Locate the cell with the specified text and output its [X, Y] center coordinate. 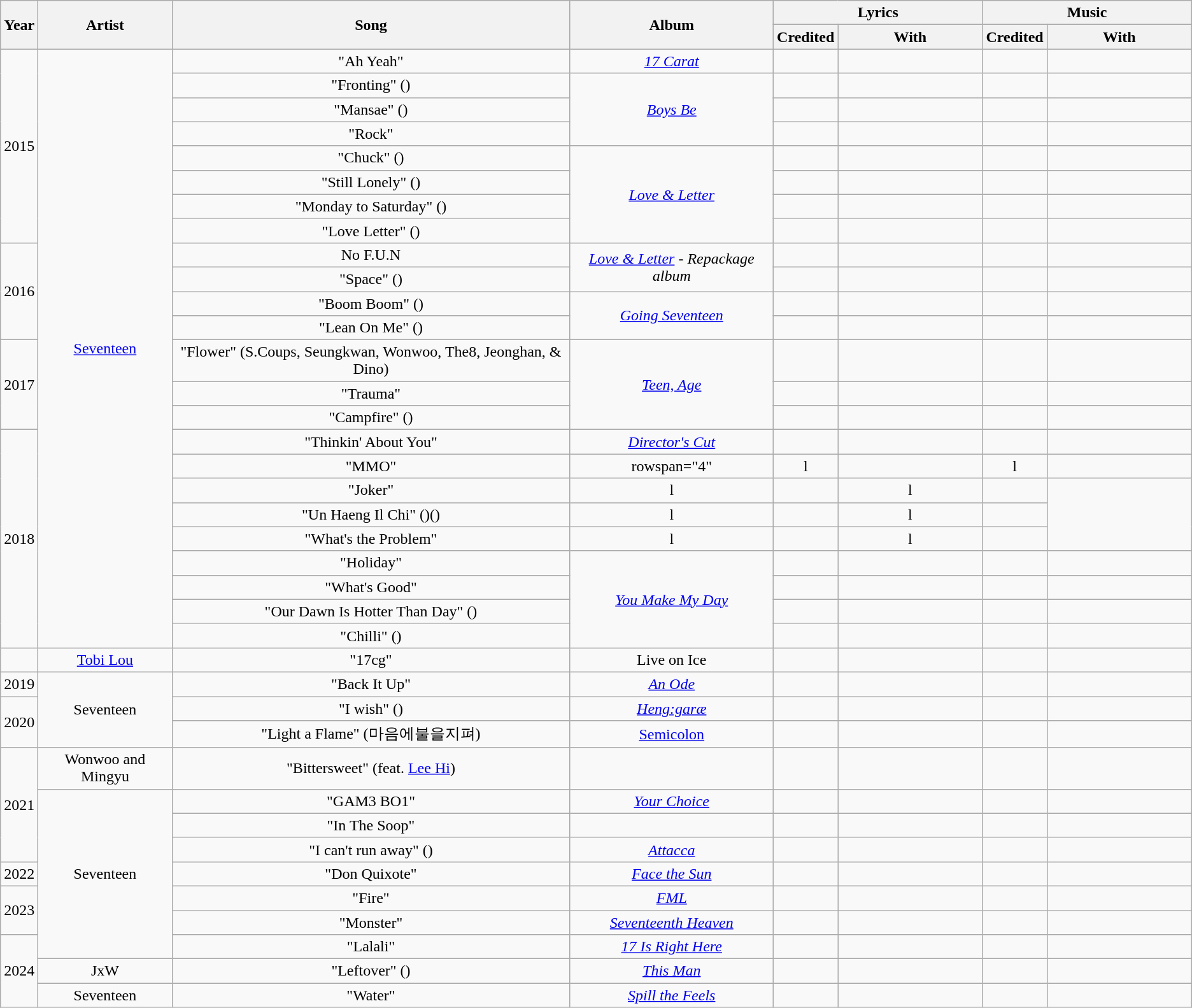
"Ah Yeah" [371, 61]
"Trauma" [371, 394]
"I can't run away" () [371, 849]
"Holiday" [371, 563]
Teen, Age [672, 385]
Love & Letter - Repackage album [672, 267]
"Don Quixote" [371, 874]
2024 [19, 971]
2019 [19, 684]
Wonwoo and Mingyu [105, 768]
JxW [105, 971]
"Lalali" [371, 947]
"Campfire" () [371, 418]
"Space" () [371, 279]
"GAM3 BO1" [371, 801]
"Fire" [371, 898]
Semicolon [672, 735]
"Thinkin' About You" [371, 442]
Lyrics [878, 13]
"Monster" [371, 923]
No F.U.N [371, 255]
Boys Be [672, 110]
"I wish" () [371, 709]
Album [672, 25]
"Our Dawn Is Hotter Than Day" () [371, 611]
2023 [19, 910]
"Rock" [371, 134]
"Love Letter" () [371, 231]
2021 [19, 805]
"What's the Problem" [371, 539]
"Leftover" () [371, 971]
17 Is Right Here [672, 947]
2016 [19, 291]
Attacca [672, 849]
17 Carat [672, 61]
"Mansae" () [371, 110]
This Man [672, 971]
"Chuck" () [371, 158]
"17cg" [371, 660]
2018 [19, 539]
"Back It Up" [371, 684]
Artist [105, 25]
"Boom Boom" () [371, 304]
Music [1087, 13]
"Chilli" () [371, 635]
Your Choice [672, 801]
"Still Lonely" () [371, 182]
Spill the Feels [672, 995]
FML [672, 898]
"Monday to Saturday" () [371, 206]
2015 [19, 146]
Heng:garæ [672, 709]
"Flower" (S.Coups, Seungkwan, Wonwoo, The8, Jeonghan, & Dino) [371, 360]
2022 [19, 874]
Live on Ice [672, 660]
Going Seventeen [672, 316]
An Ode [672, 684]
Seventeenth Heaven [672, 923]
"What's Good" [371, 587]
"Fronting" () [371, 85]
Love & Letter [672, 194]
2020 [19, 722]
"Un Haeng Il Chi" ()() [371, 515]
rowspan="4" [672, 466]
Year [19, 25]
"Lean On Me" () [371, 328]
"Bittersweet" (feat. Lee Hi) [371, 768]
"Joker" [371, 490]
Song [371, 25]
"Light a Flame" (마음에불을지펴) [371, 735]
"MMO" [371, 466]
Tobi Lou [105, 660]
2017 [19, 385]
"Water" [371, 995]
Face the Sun [672, 874]
"In The Soop" [371, 825]
You Make My Day [672, 599]
Director's Cut [672, 442]
